Locate the cell with the specified text and output its [X, Y] center coordinate. 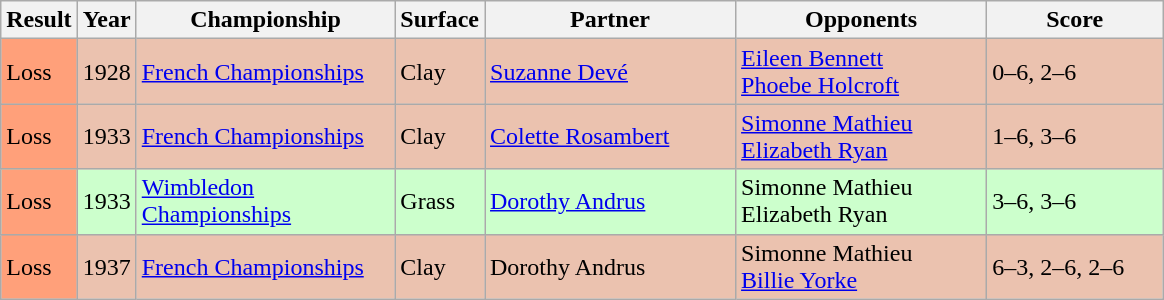
Colette Rosambert [610, 136]
Score [1075, 20]
6–3, 2–6, 2–6 [1075, 266]
Surface [440, 20]
Opponents [862, 20]
Year [106, 20]
Simonne Mathieu Billie Yorke [862, 266]
0–6, 2–6 [1075, 72]
Result [39, 20]
Eileen Bennett Phoebe Holcroft [862, 72]
Partner [610, 20]
Grass [440, 202]
1937 [106, 266]
Wimbledon Championships [266, 202]
Suzanne Devé [610, 72]
Championship [266, 20]
1–6, 3–6 [1075, 136]
3–6, 3–6 [1075, 202]
1928 [106, 72]
